Identify which cell holds the provided text, then report its (x, y) central coordinate. 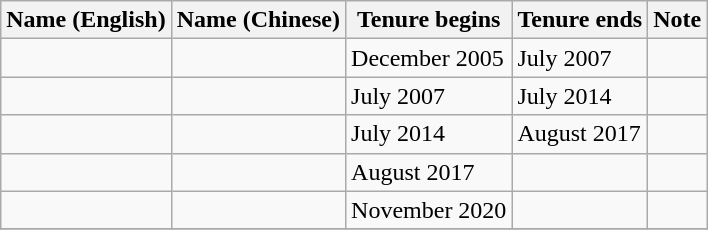
Note (678, 20)
Tenure ends (580, 20)
November 2020 (429, 210)
Name (Chinese) (258, 20)
Tenure begins (429, 20)
Name (English) (86, 20)
December 2005 (429, 58)
